Provide the [x, y] coordinate of the cell's center where the given text is located.  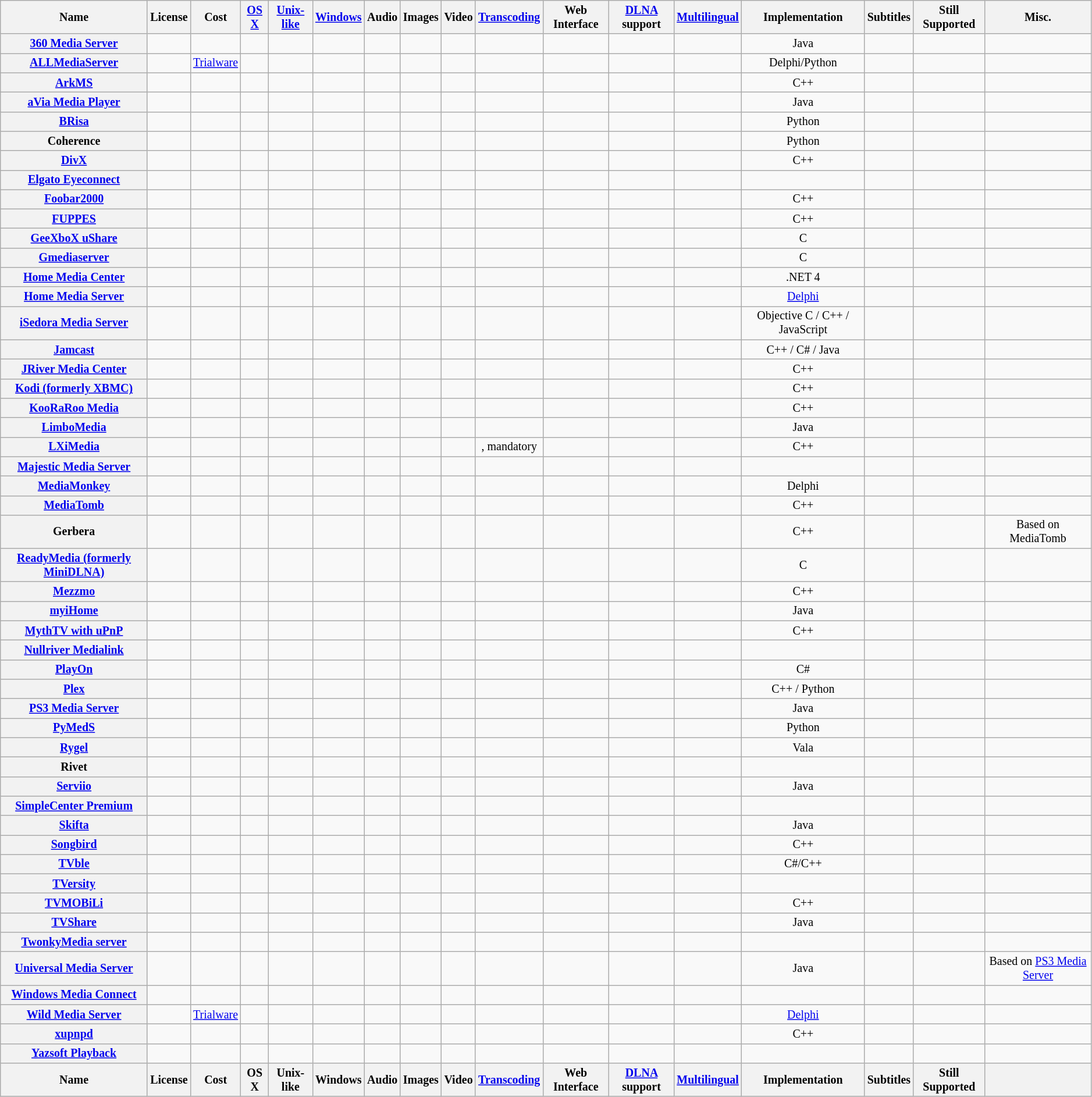
TVShare [74, 923]
Wild Media Server [74, 1014]
iSedora Media Server [74, 323]
aVia Media Player [74, 102]
BRisa [74, 121]
Nullriver Medialink [74, 650]
Universal Media Server [74, 969]
Home Media Server [74, 297]
Objective C / C++ / JavaScript [803, 323]
Home Media Center [74, 277]
Windows Media Connect [74, 995]
Rygel [74, 747]
TVersity [74, 884]
LXiMedia [74, 447]
C# [803, 670]
Based on MediaTomb [1038, 532]
360 Media Server [74, 44]
Skifta [74, 825]
SimpleCenter Premium [74, 806]
.NET 4 [803, 277]
TwonkyMedia server [74, 942]
, mandatory [509, 447]
TVMOBiLi [74, 903]
Serviio [74, 786]
Gerbera [74, 532]
DivX [74, 161]
ReadyMedia (formerly MiniDLNA) [74, 565]
MythTV with uPnP [74, 631]
PyMedS [74, 728]
Mezzmo [74, 592]
C++ / Python [803, 689]
Foobar2000 [74, 199]
Kodi (formerly XBMC) [74, 389]
Rivet [74, 767]
PlayOn [74, 670]
Vala [803, 747]
FUPPES [74, 219]
Songbird [74, 845]
TVble [74, 864]
LimboMedia [74, 427]
PS3 Media Server [74, 708]
GeeXboX uShare [74, 238]
Yazsoft Playback [74, 1054]
C++ / C# / Java [803, 350]
KooRaRoo Media [74, 408]
Misc. [1038, 17]
ArkMS [74, 83]
MediaMonkey [74, 486]
Based on PS3 Media Server [1038, 969]
MediaTomb [74, 505]
Plex [74, 689]
C#/C++ [803, 864]
myiHome [74, 611]
xupnpd [74, 1034]
Elgato Eyeconnect [74, 180]
ALLMediaServer [74, 63]
Jamcast [74, 350]
Majestic Media Server [74, 466]
Coherence [74, 141]
Delphi/Python [803, 63]
Gmediaserver [74, 258]
JRiver Media Center [74, 369]
